Return the (X, Y) coordinate for the center point of the cell that contains the specified text.  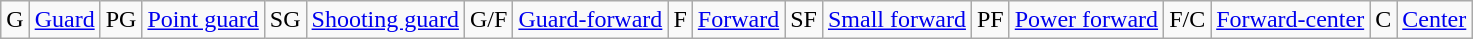
SF (804, 20)
PF (990, 20)
G/F (488, 20)
F/C (1188, 20)
Power forward (1086, 20)
Forward-center (1290, 20)
Small forward (896, 20)
Shooting guard (385, 20)
PG (121, 20)
G (15, 20)
Point guard (203, 20)
F (680, 20)
Guard-forward (590, 20)
C (1384, 20)
Center (1434, 20)
SG (285, 20)
Guard (64, 20)
Forward (738, 20)
